Find where the given text appears and provide that cell's center as [x, y] coordinate. 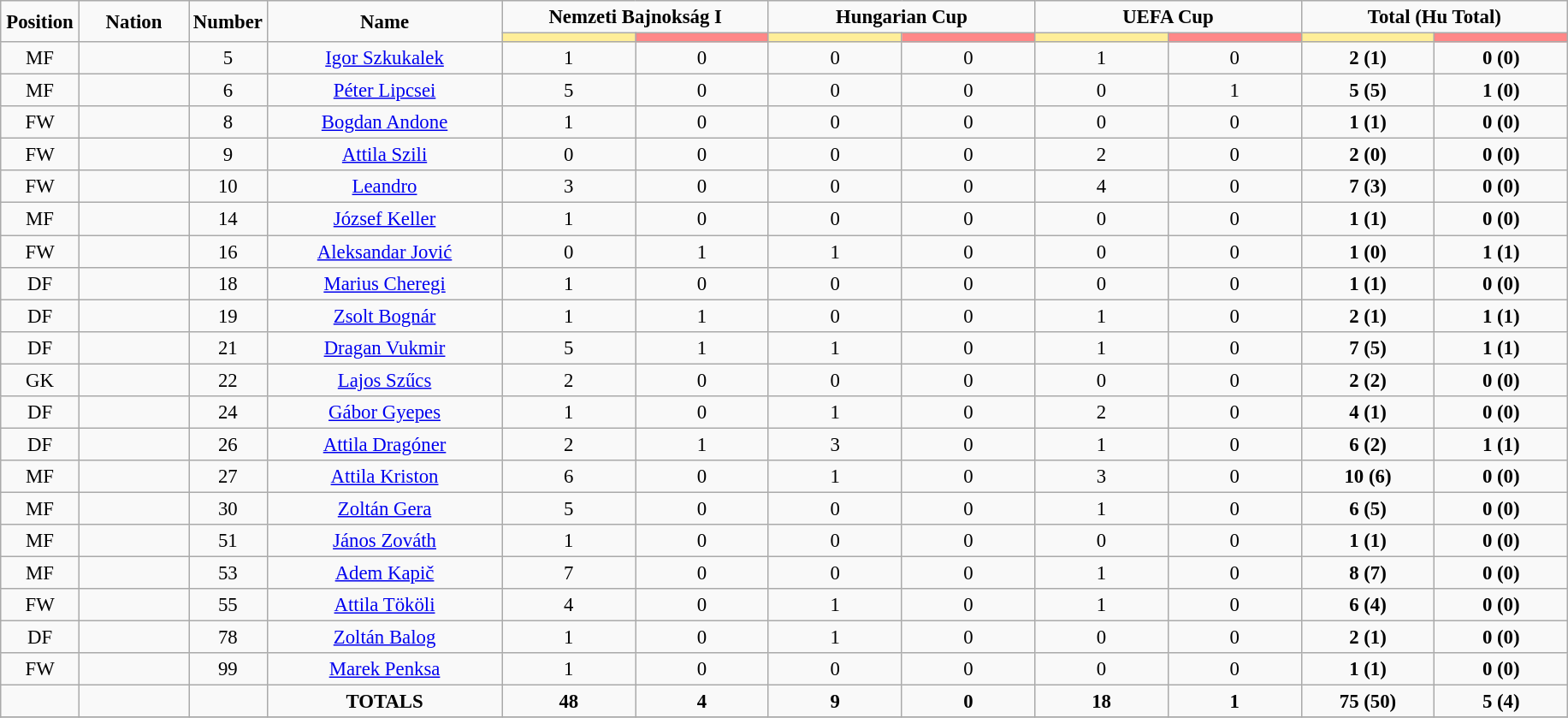
Aleksandar Jović [385, 252]
7 [569, 573]
14 [228, 219]
22 [228, 380]
Zsolt Bognár [385, 316]
5 (5) [1368, 91]
Dragan Vukmir [385, 347]
Péter Lipcsei [385, 91]
Hungarian Cup [902, 17]
Lajos Szűcs [385, 380]
Total (Hu Total) [1435, 17]
2 (2) [1368, 380]
8 (7) [1368, 573]
51 [228, 541]
26 [228, 444]
Bogdan Andone [385, 122]
99 [228, 669]
55 [228, 605]
53 [228, 573]
6 (2) [1368, 444]
24 [228, 412]
21 [228, 347]
10 [228, 187]
TOTALS [385, 702]
27 [228, 477]
78 [228, 638]
Number [228, 21]
7 (3) [1368, 187]
6 (4) [1368, 605]
Attila Szili [385, 155]
6 (5) [1368, 508]
8 [228, 122]
19 [228, 316]
4 (1) [1368, 412]
16 [228, 252]
75 (50) [1368, 702]
Gábor Gyepes [385, 412]
GK [40, 380]
30 [228, 508]
Attila Kriston [385, 477]
Zoltán Balog [385, 638]
Igor Szkukalek [385, 58]
Adem Kapič [385, 573]
Name [385, 21]
Attila Dragóner [385, 444]
Position [40, 21]
Nemzeti Bajnokság I [635, 17]
Marius Cheregi [385, 283]
Marek Penksa [385, 669]
48 [569, 702]
József Keller [385, 219]
2 (0) [1368, 155]
Leandro [385, 187]
Nation [133, 21]
János Zováth [385, 541]
Zoltán Gera [385, 508]
5 (4) [1501, 702]
10 (6) [1368, 477]
UEFA Cup [1169, 17]
Attila Tököli [385, 605]
7 (5) [1368, 347]
